Scan for the cell matching the given text and deliver its (x, y) coordinate at center. 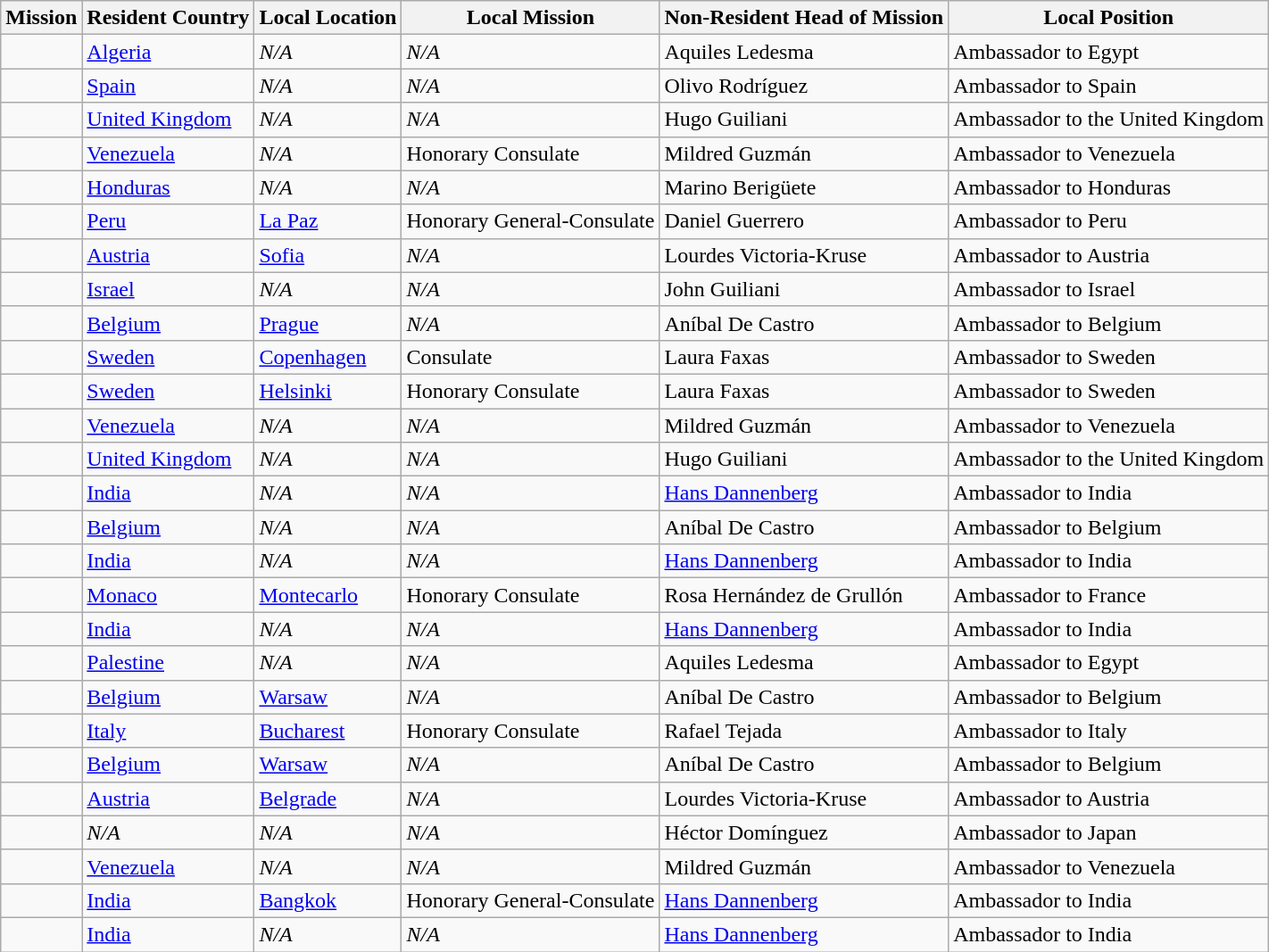
La Paz (328, 221)
Copenhagen (328, 357)
Daniel Guerrero (804, 221)
Local Mission (530, 18)
Honduras (168, 187)
Non-Resident Head of Mission (804, 18)
Bucharest (328, 731)
Prague (328, 323)
Ambassador to France (1108, 595)
Ambassador to Japan (1108, 832)
Palestine (168, 663)
Local Location (328, 18)
Spain (168, 86)
Montecarlo (328, 595)
Ambassador to Israel (1108, 289)
Consulate (530, 357)
Monaco (168, 595)
Belgrade (328, 799)
Sofia (328, 255)
Algeria (168, 52)
Rosa Hernández de Grullón (804, 595)
Resident Country (168, 18)
Bangkok (328, 900)
Helsinki (328, 391)
Olivo Rodríguez (804, 86)
Local Position (1108, 18)
John Guiliani (804, 289)
Ambassador to Honduras (1108, 187)
Ambassador to Spain (1108, 86)
Héctor Domínguez (804, 832)
Rafael Tejada (804, 731)
Italy (168, 731)
Marino Berigüete (804, 187)
Peru (168, 221)
Israel (168, 289)
Ambassador to Italy (1108, 731)
Ambassador to Peru (1108, 221)
Mission (41, 18)
